Determine the (x, y) coordinate at the center of the cell enclosing the given text.  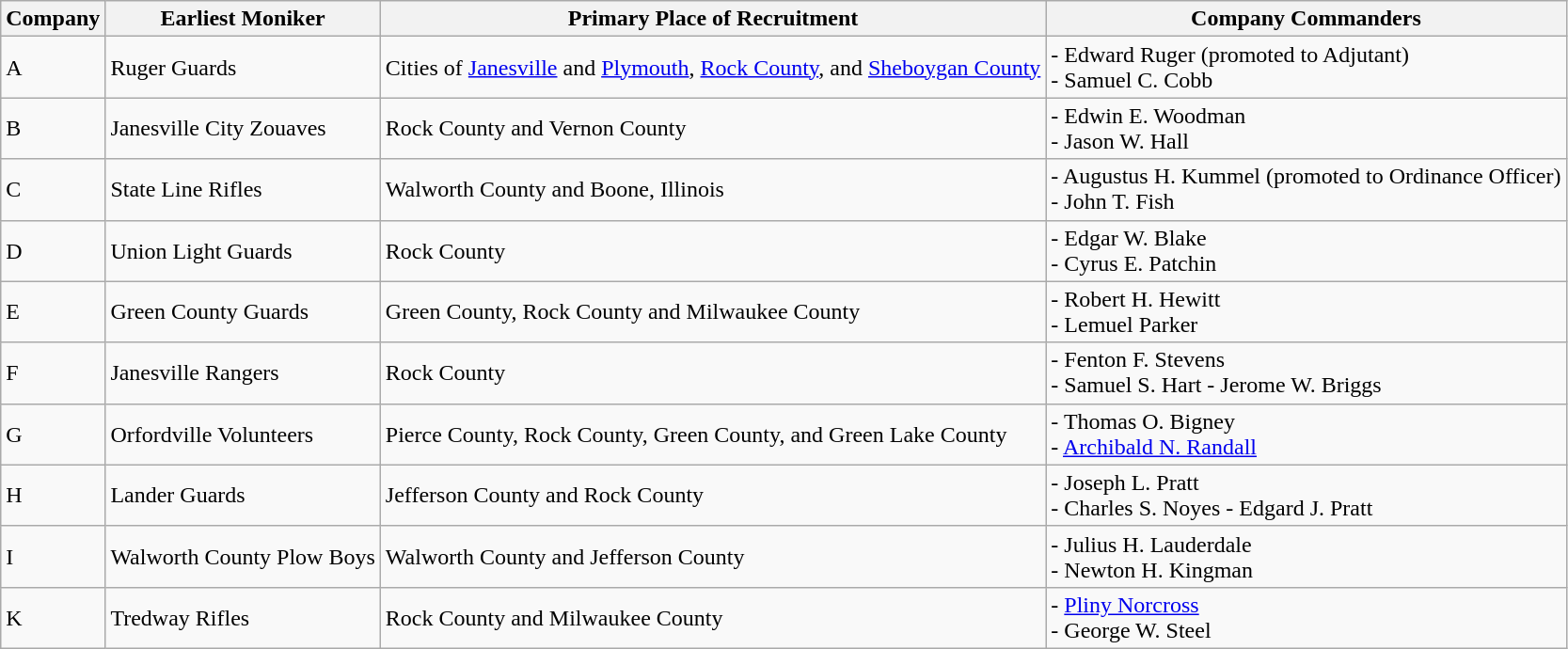
Ruger Guards (243, 68)
- Edgar W. Blake- Cyrus E. Patchin (1306, 250)
Rock County and Milwaukee County (713, 617)
E (53, 312)
D (53, 250)
Janesville Rangers (243, 372)
C (53, 190)
Orfordville Volunteers (243, 435)
- Robert H. Hewitt- Lemuel Parker (1306, 312)
Jefferson County and Rock County (713, 495)
Tredway Rifles (243, 617)
G (53, 435)
Cities of Janesville and Plymouth, Rock County, and Sheboygan County (713, 68)
State Line Rifles (243, 190)
Walworth County Plow Boys (243, 557)
Janesville City Zouaves (243, 128)
Green County, Rock County and Milwaukee County (713, 312)
B (53, 128)
- Fenton F. Stevens- Samuel S. Hart - Jerome W. Briggs (1306, 372)
Green County Guards (243, 312)
- Augustus H. Kummel (promoted to Ordinance Officer)- John T. Fish (1306, 190)
Company Commanders (1306, 19)
F (53, 372)
Union Light Guards (243, 250)
Primary Place of Recruitment (713, 19)
H (53, 495)
Rock County and Vernon County (713, 128)
Company (53, 19)
Walworth County and Boone, Illinois (713, 190)
- Pliny Norcross- George W. Steel (1306, 617)
K (53, 617)
Earliest Moniker (243, 19)
I (53, 557)
Walworth County and Jefferson County (713, 557)
Pierce County, Rock County, Green County, and Green Lake County (713, 435)
- Joseph L. Pratt- Charles S. Noyes - Edgard J. Pratt (1306, 495)
Lander Guards (243, 495)
- Thomas O. Bigney- Archibald N. Randall (1306, 435)
A (53, 68)
- Edward Ruger (promoted to Adjutant)- Samuel C. Cobb (1306, 68)
- Edwin E. Woodman- Jason W. Hall (1306, 128)
- Julius H. Lauderdale- Newton H. Kingman (1306, 557)
